Provide the [x, y] coordinate of the cell's center where the given text is located.  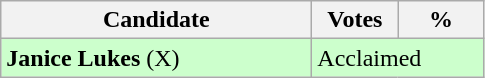
Janice Lukes (X) [156, 58]
Votes [355, 20]
% [441, 20]
Acclaimed [398, 58]
Candidate [156, 20]
